Pinpoint the cell where the given text exists, returning its [x, y] midpoint coordinate. 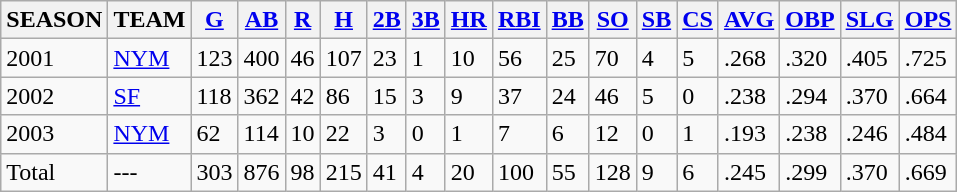
H [344, 20]
62 [214, 134]
118 [214, 96]
41 [386, 172]
2001 [54, 58]
24 [568, 96]
7 [519, 134]
2003 [54, 134]
--- [150, 172]
.669 [928, 172]
22 [344, 134]
56 [519, 58]
Total [54, 172]
.664 [928, 96]
.193 [748, 134]
.245 [748, 172]
.299 [810, 172]
HR [468, 20]
20 [468, 172]
CS [698, 20]
.246 [870, 134]
RBI [519, 20]
107 [344, 58]
SF [150, 96]
362 [262, 96]
70 [612, 58]
215 [344, 172]
55 [568, 172]
OPS [928, 20]
.484 [928, 134]
37 [519, 96]
128 [612, 172]
.725 [928, 58]
400 [262, 58]
25 [568, 58]
TEAM [150, 20]
.320 [810, 58]
SO [612, 20]
SB [656, 20]
SLG [870, 20]
.405 [870, 58]
15 [386, 96]
114 [262, 134]
12 [612, 134]
AVG [748, 20]
.268 [748, 58]
G [214, 20]
AB [262, 20]
.294 [810, 96]
BB [568, 20]
OBP [810, 20]
98 [302, 172]
23 [386, 58]
86 [344, 96]
303 [214, 172]
2B [386, 20]
3B [426, 20]
876 [262, 172]
100 [519, 172]
R [302, 20]
123 [214, 58]
42 [302, 96]
SEASON [54, 20]
2002 [54, 96]
